Pinpoint the cell where the given text exists, returning its (x, y) midpoint coordinate. 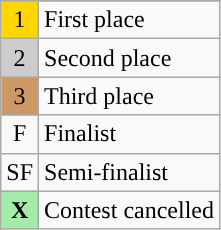
Second place (130, 58)
Third place (130, 96)
F (20, 134)
X (20, 210)
Finalist (130, 134)
1 (20, 20)
Semi-finalist (130, 172)
First place (130, 20)
2 (20, 58)
3 (20, 96)
Contest cancelled (130, 210)
SF (20, 172)
